Find where the given text appears and provide that cell's center as (x, y) coordinate. 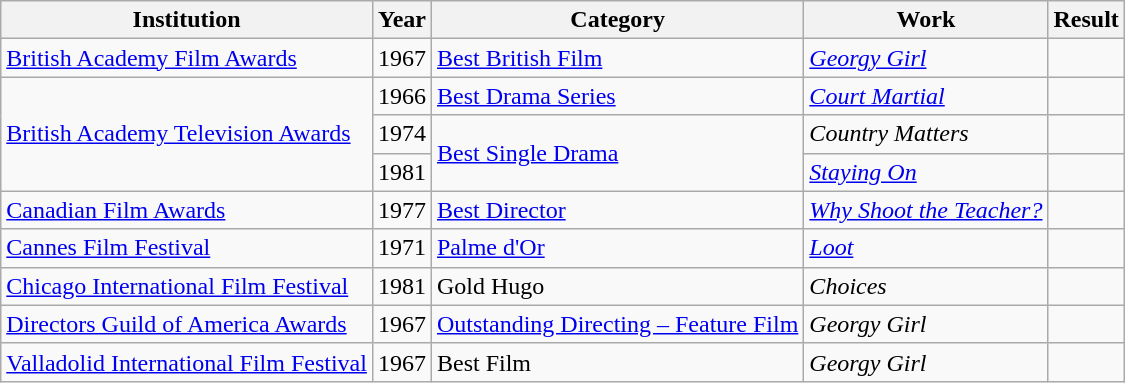
Year (402, 20)
Chicago International Film Festival (187, 286)
Outstanding Directing – Feature Film (617, 324)
Country Matters (926, 134)
Choices (926, 286)
Canadian Film Awards (187, 210)
1971 (402, 248)
Directors Guild of America Awards (187, 324)
Gold Hugo (617, 286)
Best British Film (617, 58)
Valladolid International Film Festival (187, 362)
1974 (402, 134)
British Academy Television Awards (187, 134)
British Academy Film Awards (187, 58)
1966 (402, 96)
Staying On (926, 172)
Institution (187, 20)
Best Single Drama (617, 153)
1977 (402, 210)
Best Drama Series (617, 96)
Palme d'Or (617, 248)
Court Martial (926, 96)
Result (1086, 20)
Best Director (617, 210)
Best Film (617, 362)
Work (926, 20)
Category (617, 20)
Why Shoot the Teacher? (926, 210)
Loot (926, 248)
Cannes Film Festival (187, 248)
